Identify which cell holds the provided text, then report its (x, y) central coordinate. 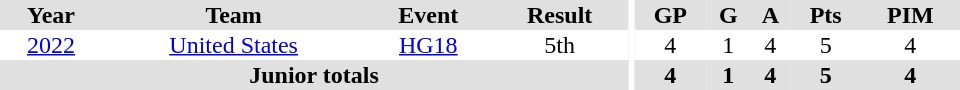
Event (428, 15)
G (728, 15)
United States (234, 45)
Team (234, 15)
GP (670, 15)
Result (560, 15)
Junior totals (314, 75)
HG18 (428, 45)
Pts (826, 15)
2022 (51, 45)
Year (51, 15)
5th (560, 45)
PIM (910, 15)
A (770, 15)
